Locate the cell with the specified text and output its (X, Y) center coordinate. 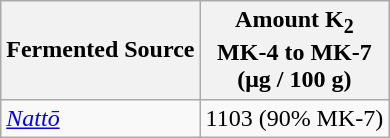
Nattō (100, 118)
Fermented Source (100, 50)
1103 (90% MK-7) (294, 118)
Amount K2 MK-4 to MK-7 (μg / 100 g) (294, 50)
